Provide the (X, Y) coordinate of the cell's center where the given text is located.  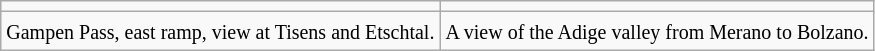
Gampen Pass, east ramp, view at Tisens and Etschtal. (220, 31)
A view of the Adige valley from Merano to Bolzano. (657, 31)
